From the cell containing the given text, extract its center point as [X, Y] coordinate. 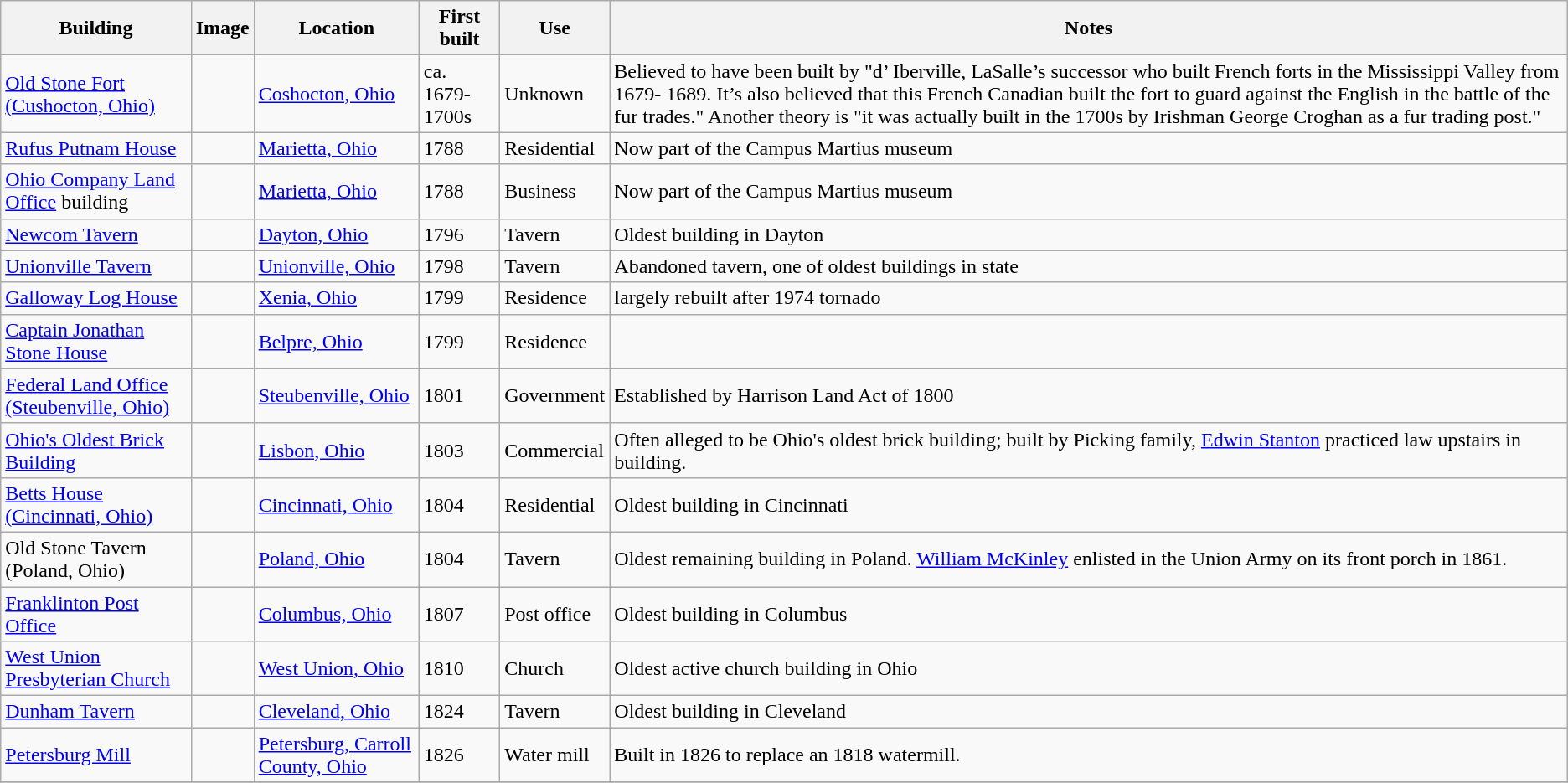
Belpre, Ohio [337, 342]
largely rebuilt after 1974 tornado [1089, 298]
Petersburg, Carroll County, Ohio [337, 755]
Newcom Tavern [95, 234]
Galloway Log House [95, 298]
1810 [459, 668]
Dunham Tavern [95, 712]
Betts House (Cincinnati, Ohio) [95, 504]
Oldest building in Cincinnati [1089, 504]
First built [459, 28]
Use [554, 28]
Water mill [554, 755]
Unionville Tavern [95, 266]
Oldest building in Columbus [1089, 613]
1796 [459, 234]
Image [223, 28]
Government [554, 395]
ca. 1679-1700s [459, 94]
Built in 1826 to replace an 1818 watermill. [1089, 755]
Old Stone Tavern (Poland, Ohio) [95, 559]
Lisbon, Ohio [337, 451]
Ohio's Oldest Brick Building [95, 451]
1807 [459, 613]
Rufus Putnam House [95, 148]
1798 [459, 266]
Post office [554, 613]
Oldest building in Dayton [1089, 234]
Location [337, 28]
Notes [1089, 28]
Church [554, 668]
Petersburg Mill [95, 755]
West Union, Ohio [337, 668]
Columbus, Ohio [337, 613]
1801 [459, 395]
Old Stone Fort (Cushocton, Ohio) [95, 94]
Abandoned tavern, one of oldest buildings in state [1089, 266]
Building [95, 28]
Federal Land Office (Steubenville, Ohio) [95, 395]
Business [554, 191]
Ohio Company Land Office building [95, 191]
1803 [459, 451]
Oldest remaining building in Poland. William McKinley enlisted in the Union Army on its front porch in 1861. [1089, 559]
Franklinton Post Office [95, 613]
Captain Jonathan Stone House [95, 342]
Oldest active church building in Ohio [1089, 668]
Commercial [554, 451]
Steubenville, Ohio [337, 395]
1824 [459, 712]
Oldest building in Cleveland [1089, 712]
Often alleged to be Ohio's oldest brick building; built by Picking family, Edwin Stanton practiced law upstairs in building. [1089, 451]
Poland, Ohio [337, 559]
Cincinnati, Ohio [337, 504]
Unionville, Ohio [337, 266]
Dayton, Ohio [337, 234]
1826 [459, 755]
Unknown [554, 94]
Cleveland, Ohio [337, 712]
Coshocton, Ohio [337, 94]
Xenia, Ohio [337, 298]
West Union Presbyterian Church [95, 668]
Established by Harrison Land Act of 1800 [1089, 395]
